For the text-containing cell, return its midpoint in (X, Y) coordinate format. 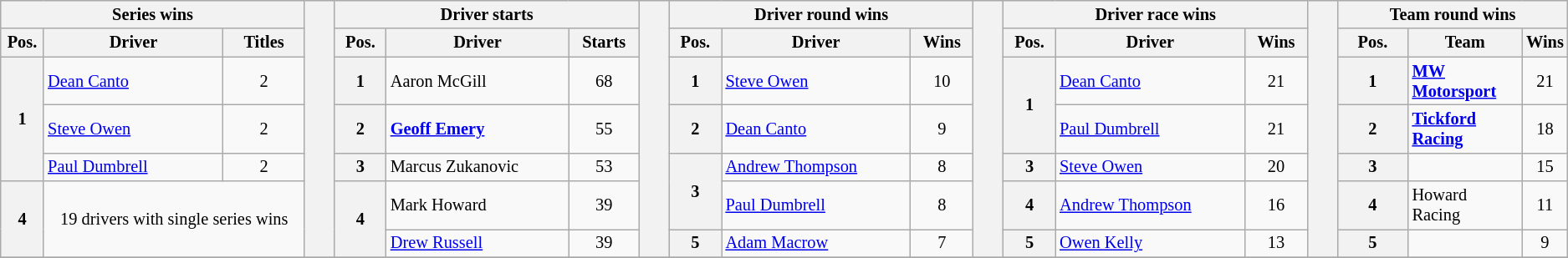
Team (1465, 43)
Driver round wins (821, 14)
16 (1276, 205)
Team round wins (1452, 14)
Howard Racing (1465, 205)
MW Motorsport (1465, 81)
13 (1276, 243)
10 (942, 81)
19 drivers with single series wins (174, 219)
15 (1545, 167)
Series wins (153, 14)
Tickford Racing (1465, 129)
Drew Russell (478, 243)
11 (1545, 205)
7 (942, 243)
Mark Howard (478, 205)
Adam Macrow (816, 243)
Driver starts (487, 14)
18 (1545, 129)
Marcus Zukanovic (478, 167)
Starts (604, 43)
53 (604, 167)
Geoff Emery (478, 129)
68 (604, 81)
Aaron McGill (478, 81)
Owen Kelly (1150, 243)
Driver race wins (1156, 14)
Titles (264, 43)
20 (1276, 167)
55 (604, 129)
